Scan for the cell matching the given text and deliver its [x, y] coordinate at center. 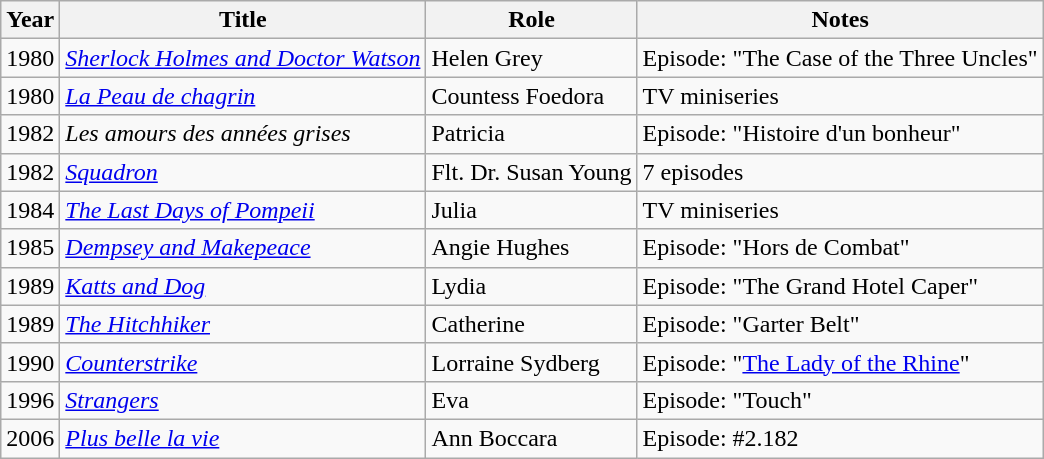
Episode: "Touch" [840, 400]
Lydia [532, 286]
Role [532, 20]
Eva [532, 400]
Helen Grey [532, 58]
Countess Foedora [532, 96]
Episode: "Histoire d'un bonheur" [840, 134]
Episode: "The Case of the Three Uncles" [840, 58]
Squadron [243, 172]
The Hitchhiker [243, 324]
Les amours des années grises [243, 134]
1990 [30, 362]
Notes [840, 20]
Katts and Dog [243, 286]
Strangers [243, 400]
Episode: "The Grand Hotel Caper" [840, 286]
2006 [30, 438]
Episode: "Garter Belt" [840, 324]
Episode: "The Lady of the Rhine" [840, 362]
1996 [30, 400]
Angie Hughes [532, 248]
Dempsey and Makepeace [243, 248]
1985 [30, 248]
1984 [30, 210]
Catherine [532, 324]
Julia [532, 210]
Lorraine Sydberg [532, 362]
The Last Days of Pompeii [243, 210]
Counterstrike [243, 362]
Plus belle la vie [243, 438]
Sherlock Holmes and Doctor Watson [243, 58]
Episode: #2.182 [840, 438]
Ann Boccara [532, 438]
Episode: "Hors de Combat" [840, 248]
Flt. Dr. Susan Young [532, 172]
7 episodes [840, 172]
La Peau de chagrin [243, 96]
Year [30, 20]
Title [243, 20]
Patricia [532, 134]
